Return (x, y) of the center of cell containing provided text 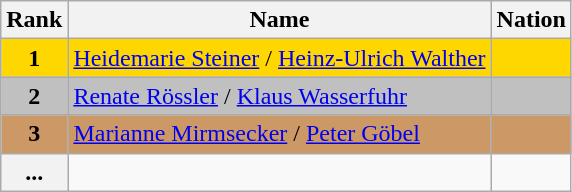
Rank (34, 20)
Renate Rössler / Klaus Wasserfuhr (280, 96)
Name (280, 20)
2 (34, 96)
... (34, 172)
Marianne Mirmsecker / Peter Göbel (280, 134)
Heidemarie Steiner / Heinz-Ulrich Walther (280, 58)
3 (34, 134)
Nation (531, 20)
1 (34, 58)
